Search for the cell housing the specified text and yield its [x, y] center coordinate. 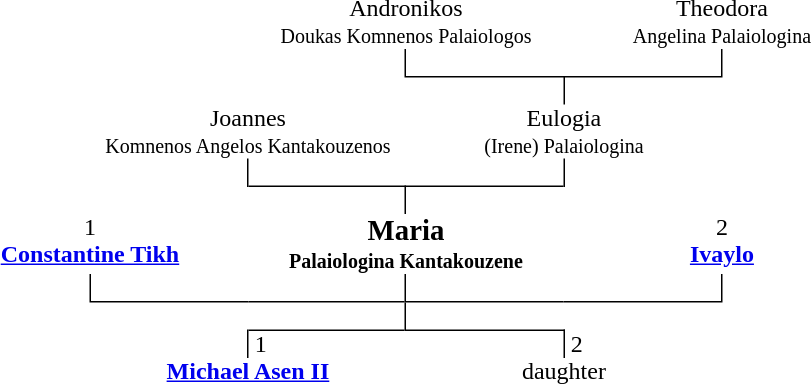
MariaPalaiologina Kantakouzene [406, 244]
1 [406, 344]
Eulogia(Irene) Palaiologina [564, 131]
JoannesKomnenos Angelos Kantakouzenos [248, 131]
